Search for the cell housing the specified text and yield its (X, Y) center coordinate. 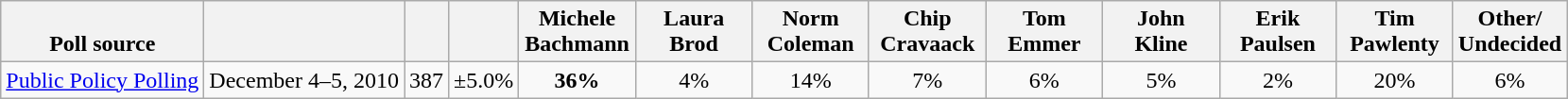
JohnKline (1162, 32)
December 4–5, 2010 (304, 80)
20% (1395, 80)
TomEmmer (1044, 32)
Poll source (102, 32)
4% (694, 80)
LauraBrod (694, 32)
MicheleBachmann (577, 32)
387 (427, 80)
ErikPaulsen (1278, 32)
±5.0% (484, 80)
NormColeman (811, 32)
Public Policy Polling (102, 80)
2% (1278, 80)
TimPawlenty (1395, 32)
36% (577, 80)
14% (811, 80)
ChipCravaack (927, 32)
7% (927, 80)
5% (1162, 80)
Other/Undecided (1509, 32)
